Output the (x, y) coordinate of the center of the cell containing the given text.  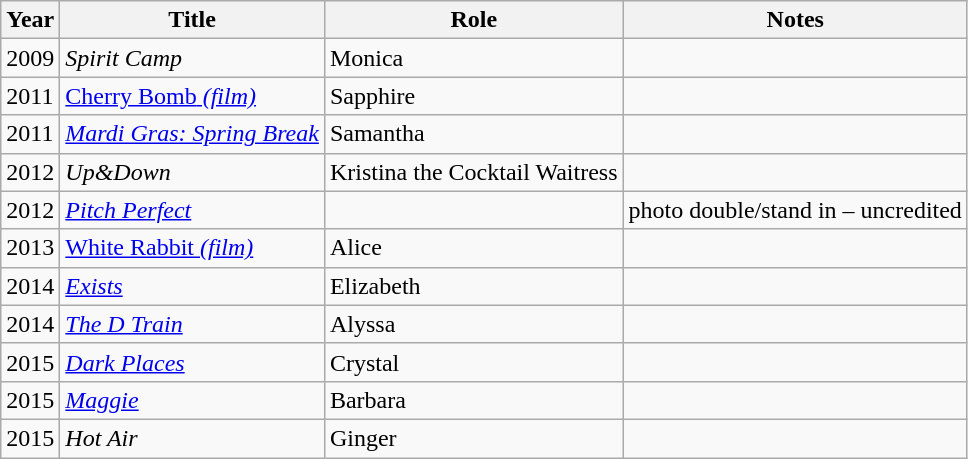
Spirit Camp (192, 58)
Pitch Perfect (192, 210)
Hot Air (192, 438)
White Rabbit (film) (192, 248)
Exists (192, 286)
Monica (474, 58)
Sapphire (474, 96)
2009 (30, 58)
Mardi Gras: Spring Break (192, 134)
Samantha (474, 134)
Up&Down (192, 172)
Alice (474, 248)
Ginger (474, 438)
Notes (795, 20)
2013 (30, 248)
Kristina the Cocktail Waitress (474, 172)
Crystal (474, 362)
Alyssa (474, 324)
Barbara (474, 400)
Title (192, 20)
Maggie (192, 400)
Dark Places (192, 362)
photo double/stand in – uncredited (795, 210)
Cherry Bomb (film) (192, 96)
Elizabeth (474, 286)
Role (474, 20)
The D Train (192, 324)
Year (30, 20)
